Detect which cell encompasses the target text, then output its (X, Y) center coordinate. 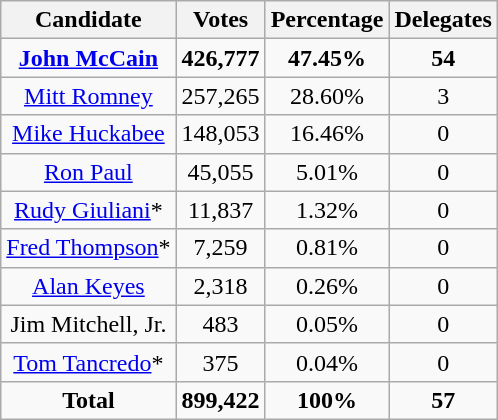
Candidate (88, 20)
Mike Huckabee (88, 134)
Jim Mitchell, Jr. (88, 324)
100% (327, 400)
2,318 (220, 286)
7,259 (220, 248)
54 (443, 58)
899,422 (220, 400)
5.01% (327, 172)
0.81% (327, 248)
0.05% (327, 324)
Fred Thompson* (88, 248)
11,837 (220, 210)
45,055 (220, 172)
257,265 (220, 96)
375 (220, 362)
28.60% (327, 96)
0.04% (327, 362)
16.46% (327, 134)
Votes (220, 20)
John McCain (88, 58)
Total (88, 400)
Ron Paul (88, 172)
Rudy Giuliani* (88, 210)
47.45% (327, 58)
3 (443, 96)
Percentage (327, 20)
Tom Tancredo* (88, 362)
1.32% (327, 210)
Alan Keyes (88, 286)
Delegates (443, 20)
57 (443, 400)
483 (220, 324)
148,053 (220, 134)
426,777 (220, 58)
Mitt Romney (88, 96)
0.26% (327, 286)
